Provide the [x, y] coordinate of the cell's center where the given text is located.  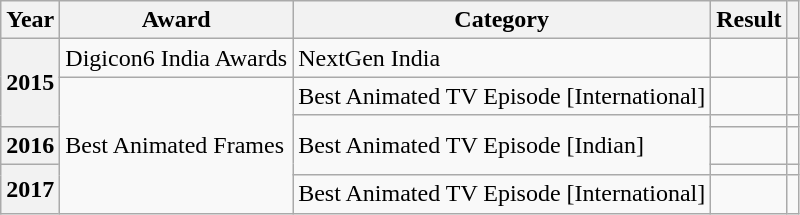
Result [749, 20]
NextGen India [502, 58]
2016 [30, 145]
2015 [30, 82]
Year [30, 20]
Category [502, 20]
Digicon6 India Awards [176, 58]
2017 [30, 188]
Best Animated TV Episode [Indian] [502, 145]
Award [176, 20]
Best Animated Frames [176, 145]
